Locate the cell with the specified text and output its (x, y) center coordinate. 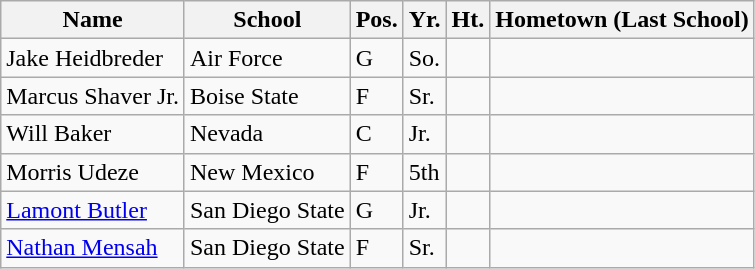
Name (93, 20)
Will Baker (93, 134)
Yr. (424, 20)
5th (424, 172)
Hometown (Last School) (622, 20)
Nathan Mensah (93, 248)
Nevada (267, 134)
School (267, 20)
Jake Heidbreder (93, 58)
So. (424, 58)
Pos. (376, 20)
Boise State (267, 96)
Marcus Shaver Jr. (93, 96)
New Mexico (267, 172)
C (376, 134)
Lamont Butler (93, 210)
Air Force (267, 58)
Ht. (468, 20)
Morris Udeze (93, 172)
